Output the [X, Y] coordinate of the center of the cell containing the given text.  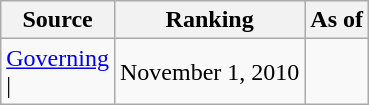
November 1, 2010 [209, 72]
Governing| [58, 72]
Ranking [209, 20]
As of [337, 20]
Source [58, 20]
